Locate the cell with the specified text and output its [x, y] center coordinate. 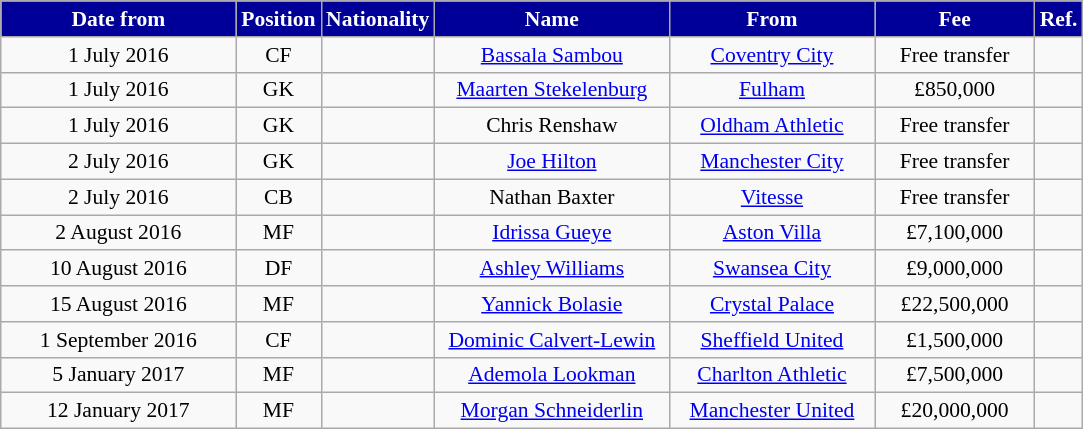
Maarten Stekelenburg [552, 90]
£7,100,000 [955, 233]
£20,000,000 [955, 411]
Bassala Sambou [552, 55]
Sheffield United [772, 340]
15 August 2016 [118, 304]
2 August 2016 [118, 233]
£9,000,000 [955, 269]
Ademola Lookman [552, 375]
Yannick Bolasie [552, 304]
Idrissa Gueye [552, 233]
£22,500,000 [955, 304]
Fee [955, 19]
Dominic Calvert-Lewin [552, 340]
Nationality [378, 19]
Vitesse [772, 197]
Ref. [1059, 19]
£850,000 [955, 90]
Ashley Williams [552, 269]
From [772, 19]
Coventry City [772, 55]
Crystal Palace [772, 304]
£7,500,000 [955, 375]
Position [278, 19]
1 September 2016 [118, 340]
Date from [118, 19]
Swansea City [772, 269]
5 January 2017 [118, 375]
Joe Hilton [552, 162]
Manchester City [772, 162]
Nathan Baxter [552, 197]
Aston Villa [772, 233]
12 January 2017 [118, 411]
Name [552, 19]
Morgan Schneiderlin [552, 411]
£1,500,000 [955, 340]
CB [278, 197]
Manchester United [772, 411]
Fulham [772, 90]
10 August 2016 [118, 269]
DF [278, 269]
Oldham Athletic [772, 126]
Charlton Athletic [772, 375]
Chris Renshaw [552, 126]
